Return [X, Y] of the center of cell containing provided text 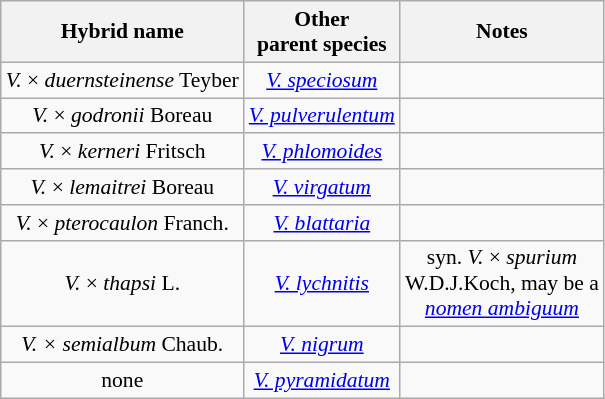
syn. V. × spurium W.D.J.Koch, may be anomen ambiguum [502, 284]
V. × kerneri Fritsch [122, 152]
V. × lemaitrei Boreau [122, 187]
V. blattaria [322, 223]
V. × duernsteinense Teyber [122, 80]
V. × thapsi L. [122, 284]
V. lychnitis [322, 284]
Otherparent species [322, 32]
V. virgatum [322, 187]
Hybrid name [122, 32]
V. pyramidatum [322, 381]
V. × pterocaulon Franch. [122, 223]
none [122, 381]
V. nigrum [322, 345]
V. phlomoides [322, 152]
V. speciosum [322, 80]
Notes [502, 32]
V. × godronii Boreau [122, 116]
V. pulverulentum [322, 116]
V. × semialbum Chaub. [122, 345]
